Capture the cell that displays the provided text and extract its [X, Y] central coordinate. 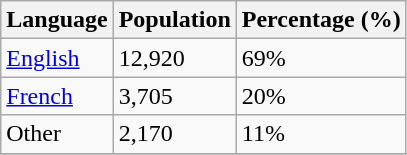
3,705 [174, 96]
2,170 [174, 134]
12,920 [174, 58]
Other [57, 134]
Language [57, 20]
Population [174, 20]
Percentage (%) [321, 20]
French [57, 96]
69% [321, 58]
English [57, 58]
20% [321, 96]
11% [321, 134]
